Output the (X, Y) coordinate of the center of the cell containing the given text.  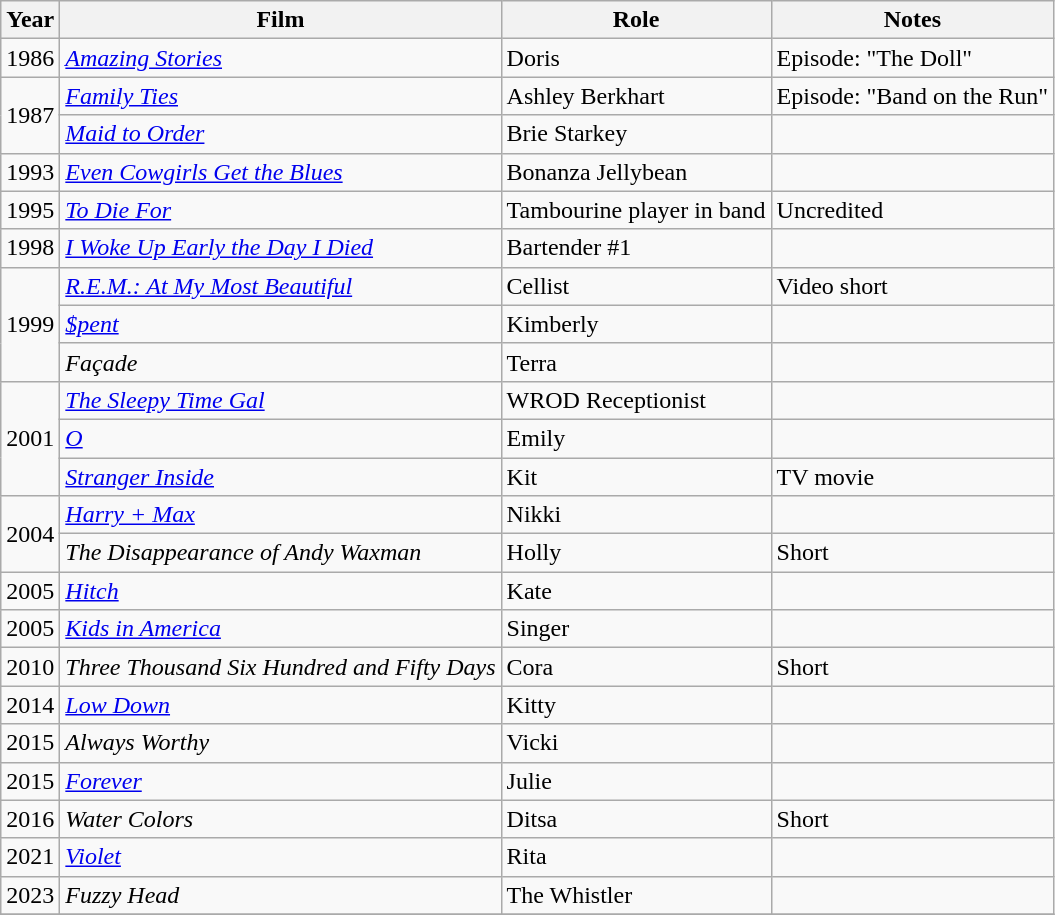
Three Thousand Six Hundred and Fifty Days (280, 667)
2016 (30, 819)
The Disappearance of Andy Waxman (280, 553)
Forever (280, 781)
Bartender #1 (636, 248)
Kitty (636, 705)
1993 (30, 172)
Terra (636, 362)
Julie (636, 781)
Emily (636, 438)
Harry + Max (280, 515)
The Whistler (636, 895)
Water Colors (280, 819)
2001 (30, 438)
1987 (30, 115)
Holly (636, 553)
Stranger Inside (280, 477)
Brie Starkey (636, 134)
2004 (30, 534)
Notes (912, 20)
WROD Receptionist (636, 400)
Episode: "The Doll" (912, 58)
TV movie (912, 477)
1995 (30, 210)
Cora (636, 667)
Violet (280, 857)
Doris (636, 58)
I Woke Up Early the Day I Died (280, 248)
1998 (30, 248)
Film (280, 20)
The Sleepy Time Gal (280, 400)
O (280, 438)
Family Ties (280, 96)
Even Cowgirls Get the Blues (280, 172)
Façade (280, 362)
1986 (30, 58)
Fuzzy Head (280, 895)
Kimberly (636, 324)
Low Down (280, 705)
Cellist (636, 286)
To Die For (280, 210)
Ditsa (636, 819)
$pent (280, 324)
Kate (636, 591)
Kids in America (280, 629)
2023 (30, 895)
Episode: "Band on the Run" (912, 96)
Vicki (636, 743)
Amazing Stories (280, 58)
Rita (636, 857)
Uncredited (912, 210)
Ashley Berkhart (636, 96)
Video short (912, 286)
Nikki (636, 515)
Year (30, 20)
R.E.M.: At My Most Beautiful (280, 286)
Bonanza Jellybean (636, 172)
Hitch (280, 591)
2021 (30, 857)
Tambourine player in band (636, 210)
Kit (636, 477)
Always Worthy (280, 743)
2010 (30, 667)
1999 (30, 324)
Role (636, 20)
2014 (30, 705)
Maid to Order (280, 134)
Singer (636, 629)
